From the cell containing the given text, extract its center point as [X, Y] coordinate. 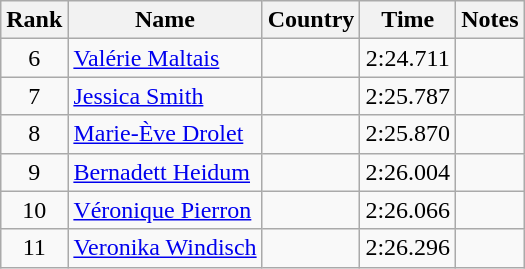
Véronique Pierron [165, 210]
Veronika Windisch [165, 248]
2:24.711 [408, 58]
Marie-Ève Drolet [165, 134]
8 [34, 134]
Country [311, 20]
Bernadett Heidum [165, 172]
Valérie Maltais [165, 58]
Rank [34, 20]
6 [34, 58]
Jessica Smith [165, 96]
Name [165, 20]
2:26.066 [408, 210]
Notes [490, 20]
9 [34, 172]
7 [34, 96]
10 [34, 210]
2:26.296 [408, 248]
2:25.787 [408, 96]
Time [408, 20]
2:26.004 [408, 172]
2:25.870 [408, 134]
11 [34, 248]
